Search for the cell housing the specified text and yield its (x, y) center coordinate. 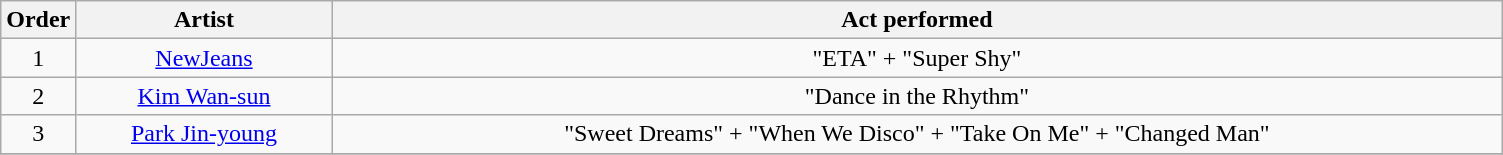
"Dance in the Rhythm" (917, 96)
NewJeans (204, 58)
1 (38, 58)
Order (38, 20)
Act performed (917, 20)
3 (38, 134)
"ETA" + "Super Shy" (917, 58)
Artist (204, 20)
Kim Wan-sun (204, 96)
"Sweet Dreams" + "When We Disco" + "Take On Me" + "Changed Man" (917, 134)
2 (38, 96)
Park Jin-young (204, 134)
